Search for the cell housing the specified text and yield its (x, y) center coordinate. 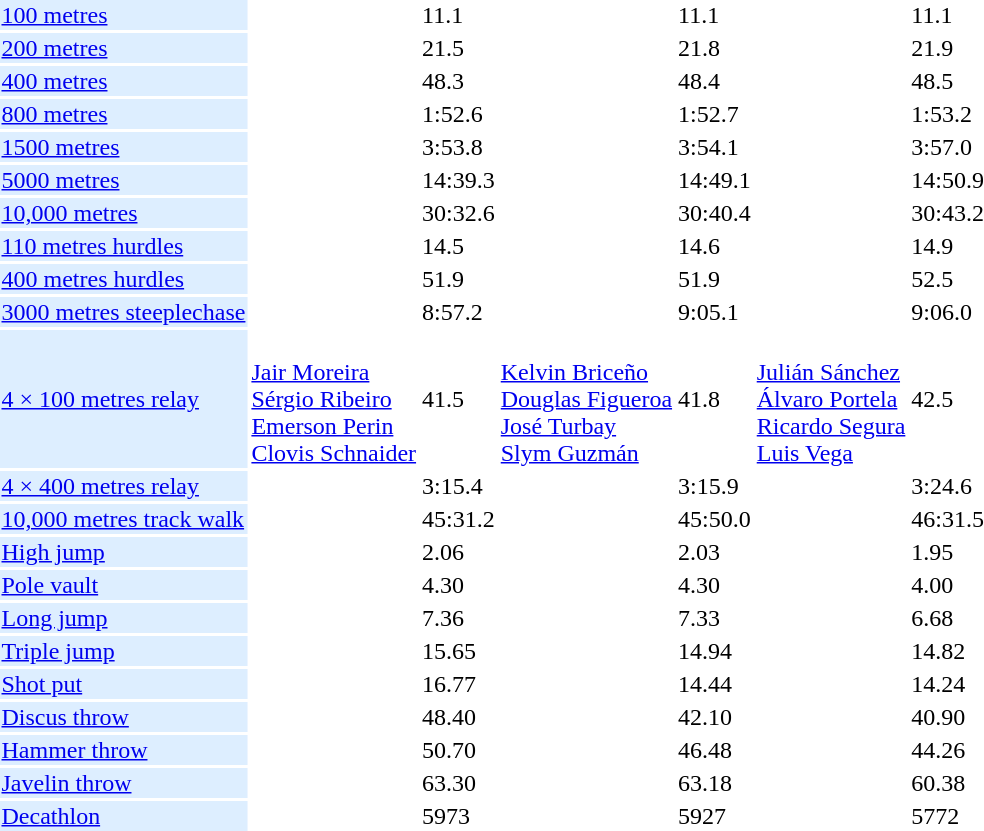
5000 metres (124, 180)
800 metres (124, 114)
15.65 (459, 651)
63.30 (459, 783)
7.36 (459, 618)
1:52.6 (459, 114)
4 × 100 metres relay (124, 399)
High jump (124, 552)
3:53.8 (459, 147)
45:31.2 (459, 519)
14:49.1 (715, 180)
Hammer throw (124, 750)
14.5 (459, 246)
10,000 metres track walk (124, 519)
9:05.1 (715, 312)
3:54.1 (715, 147)
100 metres (124, 15)
1:52.7 (715, 114)
Pole vault (124, 585)
3000 metres steeplechase (124, 312)
200 metres (124, 48)
Decathlon (124, 816)
30:32.6 (459, 213)
14.6 (715, 246)
10,000 metres (124, 213)
Discus throw (124, 717)
50.70 (459, 750)
Shot put (124, 684)
45:50.0 (715, 519)
7.33 (715, 618)
14.94 (715, 651)
8:57.2 (459, 312)
14.44 (715, 684)
41.5 (459, 399)
Jair MoreiraSérgio RibeiroEmerson PerinClovis Schnaider (334, 399)
5973 (459, 816)
42.10 (715, 717)
14:39.3 (459, 180)
3:15.9 (715, 486)
Long jump (124, 618)
400 metres (124, 81)
110 metres hurdles (124, 246)
Kelvin BriceñoDouglas FigueroaJosé TurbaySlym Guzmán (586, 399)
63.18 (715, 783)
21.5 (459, 48)
48.3 (459, 81)
48.40 (459, 717)
400 metres hurdles (124, 279)
41.8 (715, 399)
3:15.4 (459, 486)
21.8 (715, 48)
5927 (715, 816)
2.03 (715, 552)
16.77 (459, 684)
Julián SánchezÁlvaro PortelaRicardo SeguraLuis Vega (831, 399)
30:40.4 (715, 213)
48.4 (715, 81)
Triple jump (124, 651)
Javelin throw (124, 783)
46.48 (715, 750)
4 × 400 metres relay (124, 486)
2.06 (459, 552)
1500 metres (124, 147)
